Return (x, y) of the center of cell containing provided text 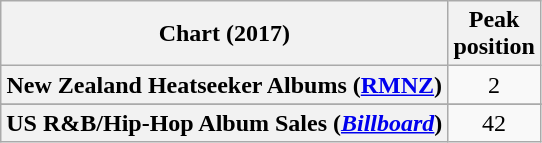
New Zealand Heatseeker Albums (RMNZ) (224, 85)
Peak position (494, 34)
Chart (2017) (224, 34)
US R&B/Hip-Hop Album Sales (Billboard) (224, 123)
2 (494, 85)
42 (494, 123)
